Search for the cell housing the specified text and yield its [x, y] center coordinate. 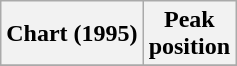
Peakposition [189, 34]
Chart (1995) [72, 34]
